Extract the [x, y] coordinate from the center of the cell holding the provided text.  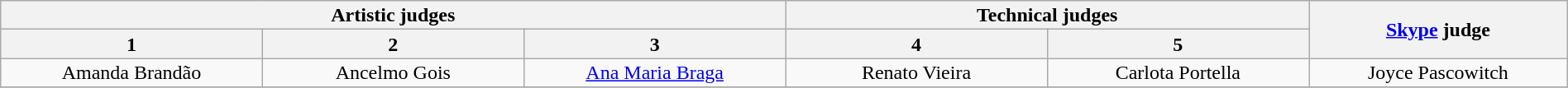
4 [916, 44]
Joyce Pascowitch [1439, 72]
Skype judge [1439, 30]
Renato Vieira [916, 72]
Ancelmo Gois [393, 72]
2 [393, 44]
Carlota Portella [1178, 72]
Ana Maria Braga [654, 72]
Artistic judges [394, 15]
Amanda Brandão [131, 72]
5 [1178, 44]
Technical judges [1047, 15]
1 [131, 44]
3 [654, 44]
